Find where the given text appears and provide that cell's center as (x, y) coordinate. 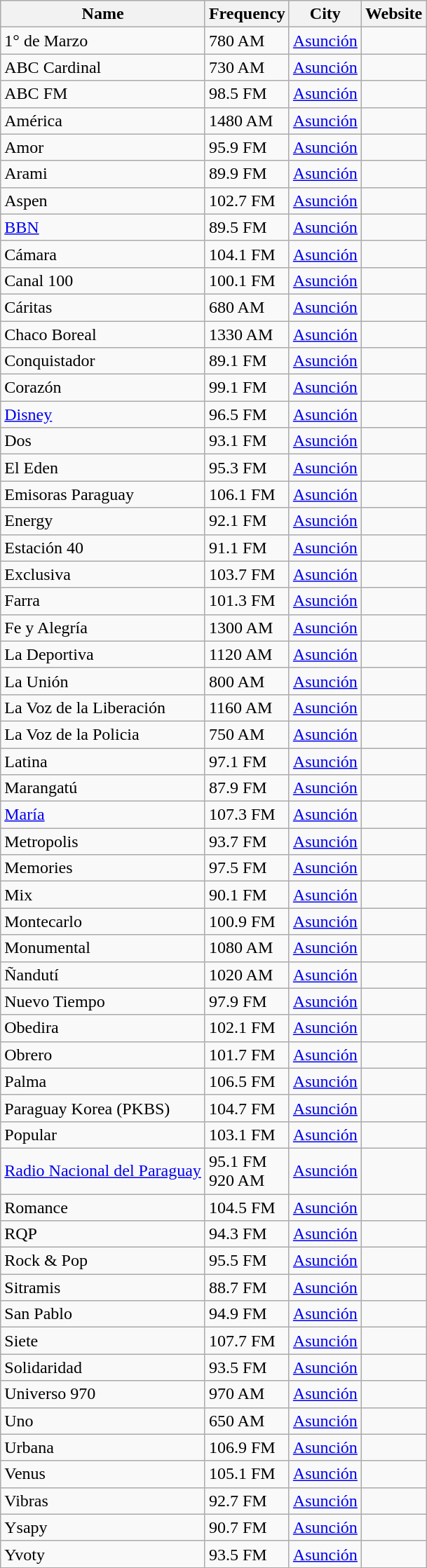
Website (393, 14)
800 AM (247, 681)
88.7 FM (247, 1287)
103.1 FM (247, 1135)
106.5 FM (247, 1081)
103.7 FM (247, 574)
1120 AM (247, 654)
1160 AM (247, 708)
Rock & Pop (103, 1261)
Energy (103, 521)
Monumental (103, 948)
La Unión (103, 681)
750 AM (247, 734)
El Eden (103, 468)
106.9 FM (247, 1447)
1° de Marzo (103, 41)
City (325, 14)
Venus (103, 1474)
93.7 FM (247, 842)
94.3 FM (247, 1234)
Marangatú (103, 788)
Aspen (103, 201)
Ñandutí (103, 975)
1300 AM (247, 628)
Obrero (103, 1055)
Exclusiva (103, 574)
ABC FM (103, 94)
90.7 FM (247, 1527)
780 AM (247, 41)
107.7 FM (247, 1341)
1080 AM (247, 948)
San Pablo (103, 1314)
Nuevo Tiempo (103, 1001)
89.1 FM (247, 361)
Obedira (103, 1028)
104.5 FM (247, 1207)
La Voz de la Policia (103, 734)
La Voz de la Liberación (103, 708)
Mix (103, 895)
Yvoty (103, 1554)
Vibras (103, 1501)
93.1 FM (247, 441)
Frequency (247, 14)
94.9 FM (247, 1314)
104.7 FM (247, 1108)
1020 AM (247, 975)
Estación 40 (103, 548)
Memories (103, 868)
102.7 FM (247, 201)
Radio Nacional del Paraguay (103, 1171)
91.1 FM (247, 548)
Amor (103, 147)
97.5 FM (247, 868)
95.1 FM920 AM (247, 1171)
ABC Cardinal (103, 67)
Dos (103, 441)
102.1 FM (247, 1028)
92.1 FM (247, 521)
Metropolis (103, 842)
Farra (103, 601)
89.9 FM (247, 174)
107.3 FM (247, 815)
97.1 FM (247, 761)
100.9 FM (247, 921)
Canal 100 (103, 281)
Disney (103, 414)
Ysapy (103, 1527)
RQP (103, 1234)
680 AM (247, 307)
95.9 FM (247, 147)
Montecarlo (103, 921)
Cámara (103, 254)
Conquistador (103, 361)
Name (103, 14)
106.1 FM (247, 494)
1480 AM (247, 121)
Universo 970 (103, 1394)
101.7 FM (247, 1055)
Fe y Alegría (103, 628)
Latina (103, 761)
Romance (103, 1207)
1330 AM (247, 334)
Uno (103, 1421)
87.9 FM (247, 788)
Paraguay Korea (PKBS) (103, 1108)
101.3 FM (247, 601)
100.1 FM (247, 281)
96.5 FM (247, 414)
Solidaridad (103, 1367)
95.3 FM (247, 468)
90.1 FM (247, 895)
Urbana (103, 1447)
970 AM (247, 1394)
Arami (103, 174)
98.5 FM (247, 94)
BBN (103, 227)
América (103, 121)
Cáritas (103, 307)
730 AM (247, 67)
Sitramis (103, 1287)
María (103, 815)
Siete (103, 1341)
Emisoras Paraguay (103, 494)
Chaco Boreal (103, 334)
650 AM (247, 1421)
105.1 FM (247, 1474)
104.1 FM (247, 254)
95.5 FM (247, 1261)
Popular (103, 1135)
La Deportiva (103, 654)
Corazón (103, 388)
97.9 FM (247, 1001)
Palma (103, 1081)
92.7 FM (247, 1501)
99.1 FM (247, 388)
89.5 FM (247, 227)
